Provide the (X, Y) coordinate of the cell's center where the given text is located.  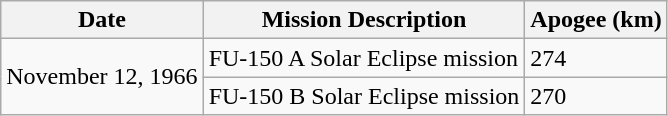
FU-150 B Solar Eclipse mission (364, 96)
270 (596, 96)
Date (102, 20)
274 (596, 58)
FU-150 A Solar Eclipse mission (364, 58)
November 12, 1966 (102, 77)
Apogee (km) (596, 20)
Mission Description (364, 20)
